Capture the cell that displays the provided text and extract its (x, y) central coordinate. 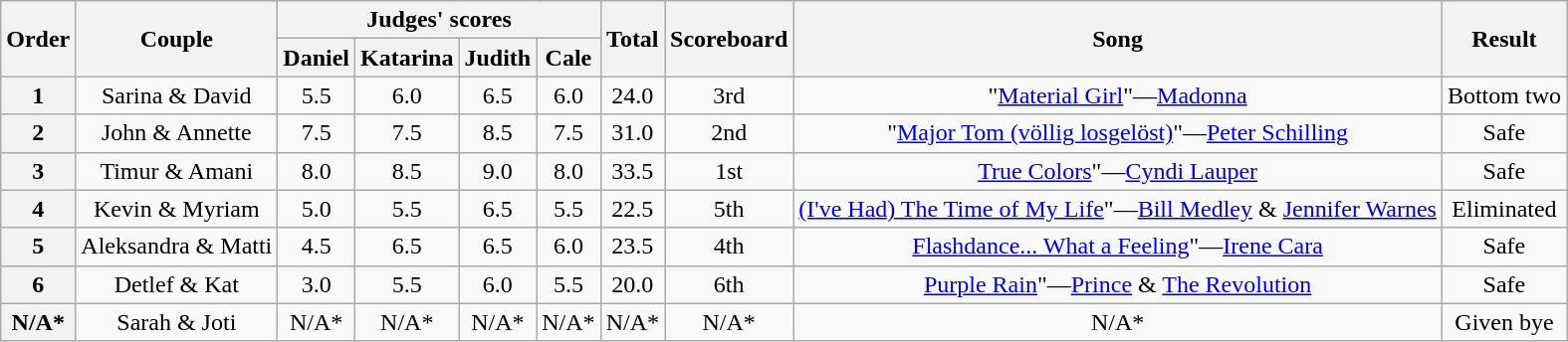
2nd (729, 133)
Eliminated (1503, 209)
(I've Had) The Time of My Life"—Bill Medley & Jennifer Warnes (1118, 209)
Katarina (407, 58)
Couple (177, 39)
Total (632, 39)
Sarina & David (177, 95)
22.5 (632, 209)
23.5 (632, 247)
20.0 (632, 284)
3rd (729, 95)
Judith (498, 58)
Result (1503, 39)
3.0 (317, 284)
33.5 (632, 171)
Cale (568, 58)
1 (38, 95)
Daniel (317, 58)
31.0 (632, 133)
Order (38, 39)
2 (38, 133)
Bottom two (1503, 95)
6 (38, 284)
Flashdance... What a Feeling"—Irene Cara (1118, 247)
1st (729, 171)
Scoreboard (729, 39)
Timur & Amani (177, 171)
"Major Tom (völlig losgelöst)"—Peter Schilling (1118, 133)
6th (729, 284)
4 (38, 209)
Song (1118, 39)
Judges' scores (439, 20)
4th (729, 247)
Detlef & Kat (177, 284)
Purple Rain"—Prince & The Revolution (1118, 284)
"Material Girl"—Madonna (1118, 95)
4.5 (317, 247)
Kevin & Myriam (177, 209)
9.0 (498, 171)
5th (729, 209)
John & Annette (177, 133)
Given bye (1503, 322)
5.0 (317, 209)
True Colors"—Cyndi Lauper (1118, 171)
24.0 (632, 95)
Aleksandra & Matti (177, 247)
5 (38, 247)
3 (38, 171)
Sarah & Joti (177, 322)
